Locate the cell with the specified text and output its (x, y) center coordinate. 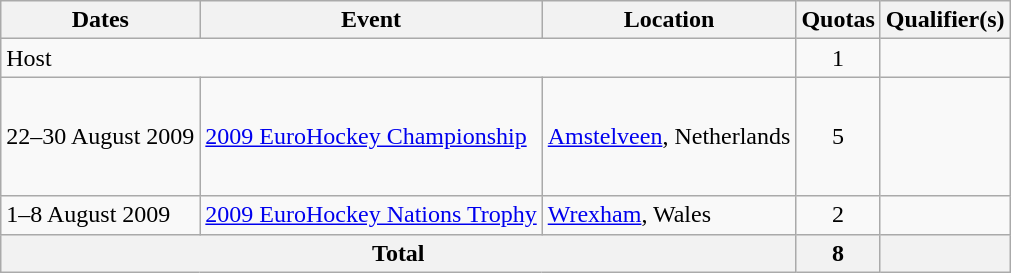
1 (838, 58)
1–8 August 2009 (100, 215)
Host (398, 58)
Amstelveen, Netherlands (669, 136)
2009 EuroHockey Nations Trophy (371, 215)
2 (838, 215)
Event (371, 20)
Quotas (838, 20)
5 (838, 136)
22–30 August 2009 (100, 136)
8 (838, 253)
Qualifier(s) (945, 20)
Dates (100, 20)
Location (669, 20)
Wrexham, Wales (669, 215)
Total (398, 253)
2009 EuroHockey Championship (371, 136)
